Locate the cell with the specified text and output its (X, Y) center coordinate. 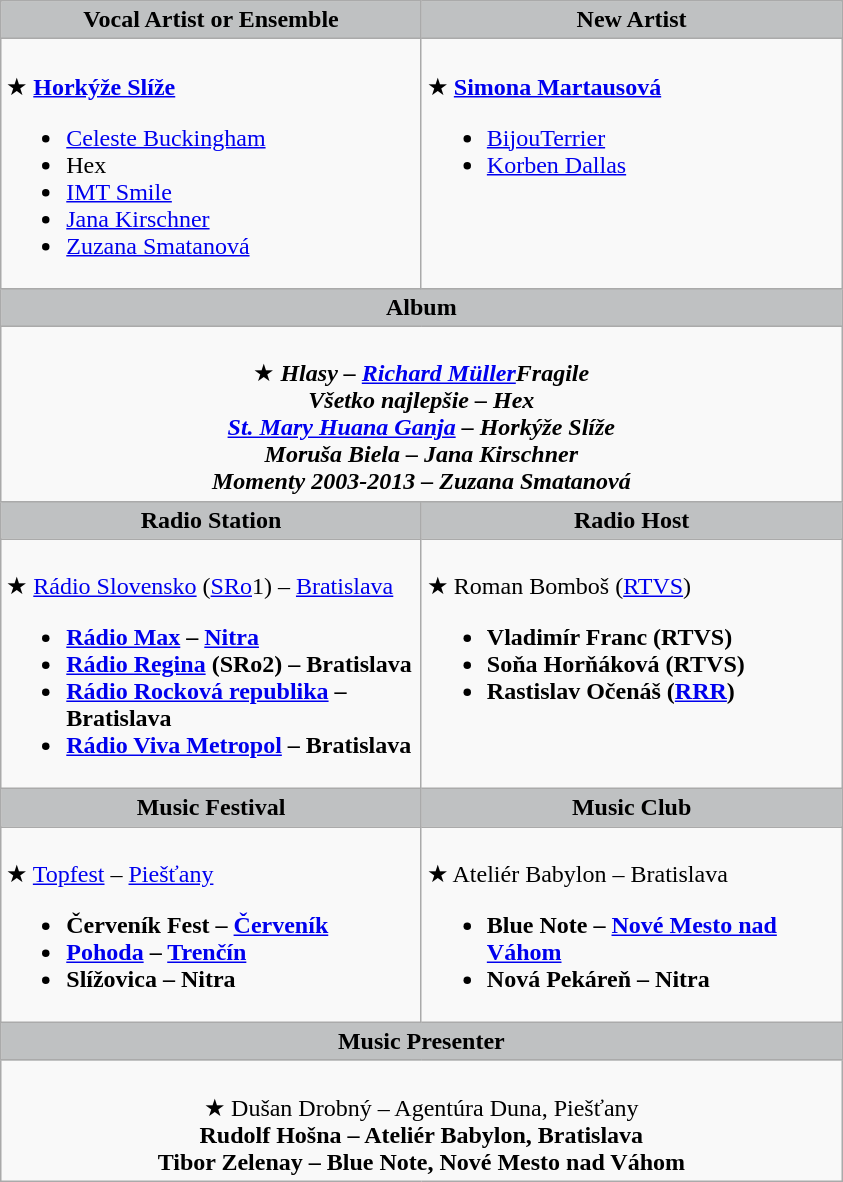
New Artist (632, 20)
★ Topfest – PiešťanyČerveník Fest – ČerveníkPohoda – TrenčínSlížovica – Nitra (212, 925)
Music Presenter (422, 1041)
★ Roman Bomboš (RTVS)Vladimír Franc (RTVS)Soňa Horňáková (RTVS)Rastislav Očenáš (RRR) (632, 664)
★ Simona MartausováBijouTerrierKorben Dallas (632, 164)
Radio Station (212, 520)
Radio Host (632, 520)
★ Horkýže SlížeCeleste BuckinghamHexIMT SmileJana KirschnerZuzana Smatanová (212, 164)
Music Club (632, 808)
Music Festival (212, 808)
★ Ateliér Babylon – BratislavaBlue Note – Nové Mesto nad VáhomNová Pekáreň – Nitra (632, 925)
Album (422, 307)
★ Dušan Drobný – Agentúra Duna, Piešťany Rudolf Hošna – Ateliér Babylon, Bratislava Tibor Zelenay – Blue Note, Nové Mesto nad Váhom (422, 1120)
Vocal Artist or Ensemble (212, 20)
